Provide the (x, y) coordinate of the cell's center where the given text is located.  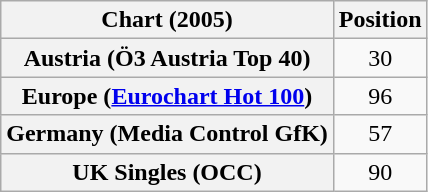
UK Singles (OCC) (168, 172)
96 (380, 96)
90 (380, 172)
57 (380, 134)
Position (380, 20)
Europe (Eurochart Hot 100) (168, 96)
Germany (Media Control GfK) (168, 134)
30 (380, 58)
Austria (Ö3 Austria Top 40) (168, 58)
Chart (2005) (168, 20)
